Extract the (x, y) coordinate from the center of the cell holding the provided text.  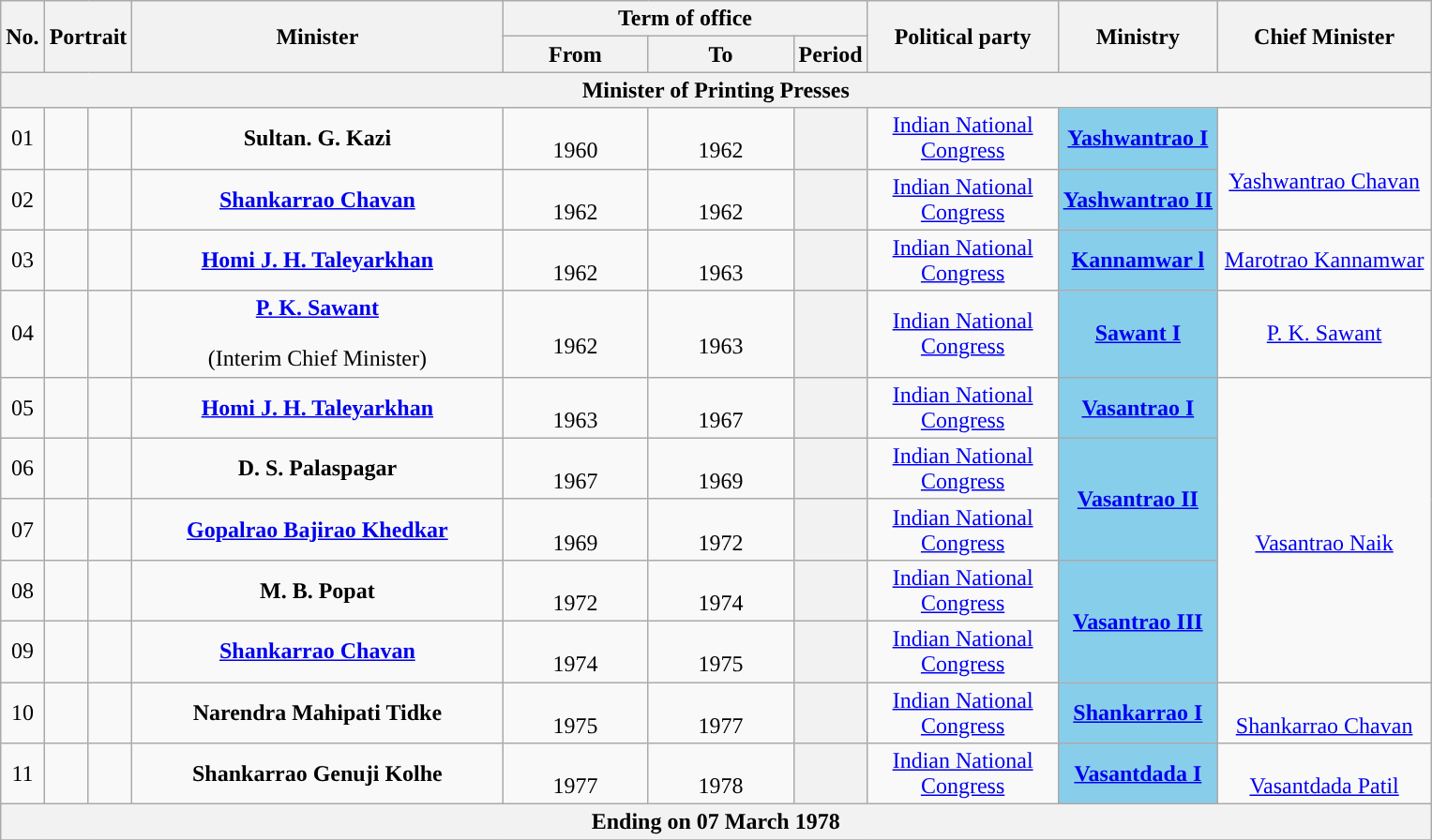
Political party (962, 37)
10 (23, 712)
Kannamwar l (1138, 261)
Narendra Mahipati Tidke (317, 712)
To (720, 54)
01 (23, 139)
07 (23, 529)
Minister of Printing Presses (716, 90)
11 (23, 774)
Yashwantrao I (1138, 139)
04 (23, 334)
02 (23, 199)
Sultan. G. Kazi (317, 139)
Shankarrao Genuji Kolhe (317, 774)
06 (23, 469)
Gopalrao Bajirao Khedkar (317, 529)
Chief Minister (1324, 37)
Marotrao Kannamwar (1324, 261)
05 (23, 407)
03 (23, 261)
Sawant I (1138, 334)
P. K. Sawant (1324, 334)
Vasantrao II (1138, 499)
1978 (720, 774)
Yashwantrao Chavan (1324, 169)
D. S. Palaspagar (317, 469)
Vasantdada Patil (1324, 774)
09 (23, 651)
Vasantrao I (1138, 407)
Ending on 07 March 1978 (716, 822)
Term of office (685, 19)
Vasantrao III (1138, 621)
Vasantdada I (1138, 774)
Period (831, 54)
Portrait (88, 37)
Minister (317, 37)
M. B. Popat (317, 591)
1960 (576, 139)
Shankarrao I (1138, 712)
Vasantrao Naik (1324, 529)
From (576, 54)
P. K. Sawant (Interim Chief Minister) (317, 334)
No. (23, 37)
Yashwantrao II (1138, 199)
Ministry (1138, 37)
08 (23, 591)
